Provide the [X, Y] coordinate of the cell's center where the given text is located.  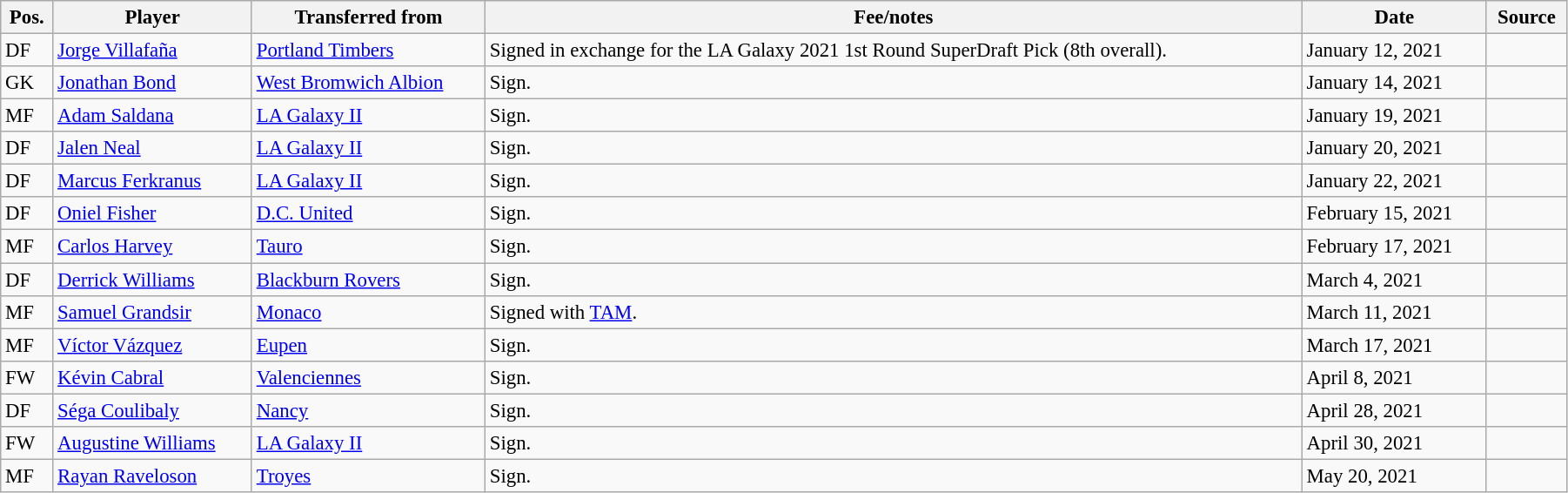
Signed in exchange for the LA Galaxy 2021 1st Round SuperDraft Pick (8th overall). [893, 51]
Derrick Williams [153, 280]
Signed with TAM. [893, 312]
Transferred from [368, 17]
Troyes [368, 476]
Nancy [368, 410]
Portland Timbers [368, 51]
Samuel Grandsir [153, 312]
March 17, 2021 [1394, 345]
Source [1526, 17]
April 30, 2021 [1394, 443]
Monaco [368, 312]
February 17, 2021 [1394, 246]
Date [1394, 17]
Eupen [368, 345]
January 12, 2021 [1394, 51]
May 20, 2021 [1394, 476]
Augustine Williams [153, 443]
Valenciennes [368, 377]
West Bromwich Albion [368, 83]
Pos. [27, 17]
April 8, 2021 [1394, 377]
March 11, 2021 [1394, 312]
Víctor Vázquez [153, 345]
April 28, 2021 [1394, 410]
January 19, 2021 [1394, 116]
Jorge Villafaña [153, 51]
Rayan Raveloson [153, 476]
January 20, 2021 [1394, 148]
Jonathan Bond [153, 83]
Tauro [368, 246]
January 22, 2021 [1394, 181]
January 14, 2021 [1394, 83]
March 4, 2021 [1394, 280]
Fee/notes [893, 17]
GK [27, 83]
Marcus Ferkranus [153, 181]
D.C. United [368, 213]
Séga Coulibaly [153, 410]
Player [153, 17]
Blackburn Rovers [368, 280]
Adam Saldana [153, 116]
Carlos Harvey [153, 246]
Kévin Cabral [153, 377]
Jalen Neal [153, 148]
February 15, 2021 [1394, 213]
Oniel Fisher [153, 213]
